Locate the cell with the specified text and output its [x, y] center coordinate. 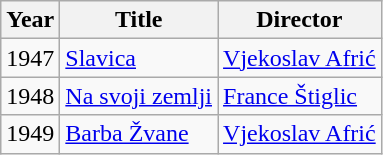
Barba Žvane [139, 134]
Na svoji zemlji [139, 96]
1947 [30, 58]
Director [300, 20]
France Štiglic [300, 96]
Year [30, 20]
1949 [30, 134]
Title [139, 20]
1948 [30, 96]
Slavica [139, 58]
